Return the (X, Y) coordinate for the center point of the cell that contains the specified text.  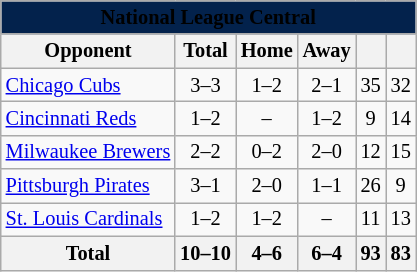
Chicago Cubs (88, 85)
National League Central (208, 17)
2–2 (206, 152)
Pittsburgh Pirates (88, 186)
St. Louis Cardinals (88, 219)
93 (371, 253)
26 (371, 186)
Home (267, 51)
1–1 (327, 186)
4–6 (267, 253)
0–2 (267, 152)
Away (327, 51)
2–1 (327, 85)
Cincinnati Reds (88, 118)
Opponent (88, 51)
3–3 (206, 85)
Milwaukee Brewers (88, 152)
32 (401, 85)
12 (371, 152)
15 (401, 152)
11 (371, 219)
14 (401, 118)
3–1 (206, 186)
10–10 (206, 253)
35 (371, 85)
83 (401, 253)
13 (401, 219)
6–4 (327, 253)
